Provide the (x, y) coordinate of the cell's center where the given text is located.  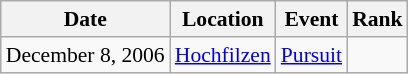
Hochfilzen (223, 55)
Event (312, 19)
December 8, 2006 (86, 55)
Rank (378, 19)
Location (223, 19)
Pursuit (312, 55)
Date (86, 19)
